For the text-containing cell, return its midpoint in (x, y) coordinate format. 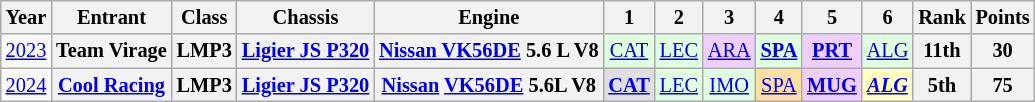
4 (780, 17)
75 (1003, 85)
MUG (832, 85)
Year (26, 17)
Chassis (306, 17)
2024 (26, 85)
3 (730, 17)
Rank (942, 17)
ARA (730, 51)
IMO (730, 85)
1 (628, 17)
Class (204, 17)
Entrant (111, 17)
11th (942, 51)
2 (679, 17)
Nissan VK56DE 5.6 L V8 (488, 51)
6 (888, 17)
30 (1003, 51)
5th (942, 85)
Engine (488, 17)
PRT (832, 51)
Team Virage (111, 51)
Cool Racing (111, 85)
Points (1003, 17)
5 (832, 17)
2023 (26, 51)
Nissan VK56DE 5.6L V8 (488, 85)
